Output the [X, Y] coordinate of the center of the cell containing the given text.  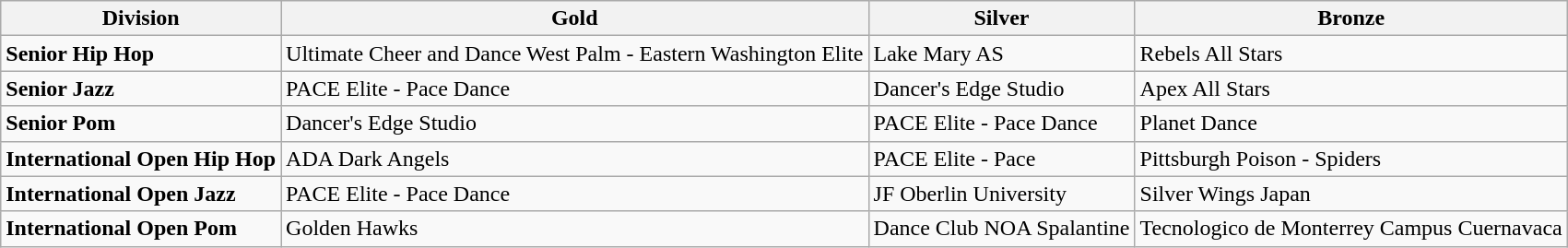
Gold [575, 18]
Rebels All Stars [1351, 53]
Ultimate Cheer and Dance West Palm - Eastern Washington Elite [575, 53]
Bronze [1351, 18]
Senior Pom [141, 124]
Division [141, 18]
Dance Club NOA Spalantine [1001, 229]
Pittsburgh Poison - Spiders [1351, 159]
Senior Hip Hop [141, 53]
International Open Pom [141, 229]
Silver [1001, 18]
JF Oberlin University [1001, 194]
International Open Jazz [141, 194]
Silver Wings Japan [1351, 194]
PACE Elite - Pace [1001, 159]
Planet Dance [1351, 124]
International Open Hip Hop [141, 159]
ADA Dark Angels [575, 159]
Apex All Stars [1351, 89]
Senior Jazz [141, 89]
Tecnologico de Monterrey Campus Cuernavaca [1351, 229]
Lake Mary AS [1001, 53]
Golden Hawks [575, 229]
